Detect which cell encompasses the target text, then output its [x, y] center coordinate. 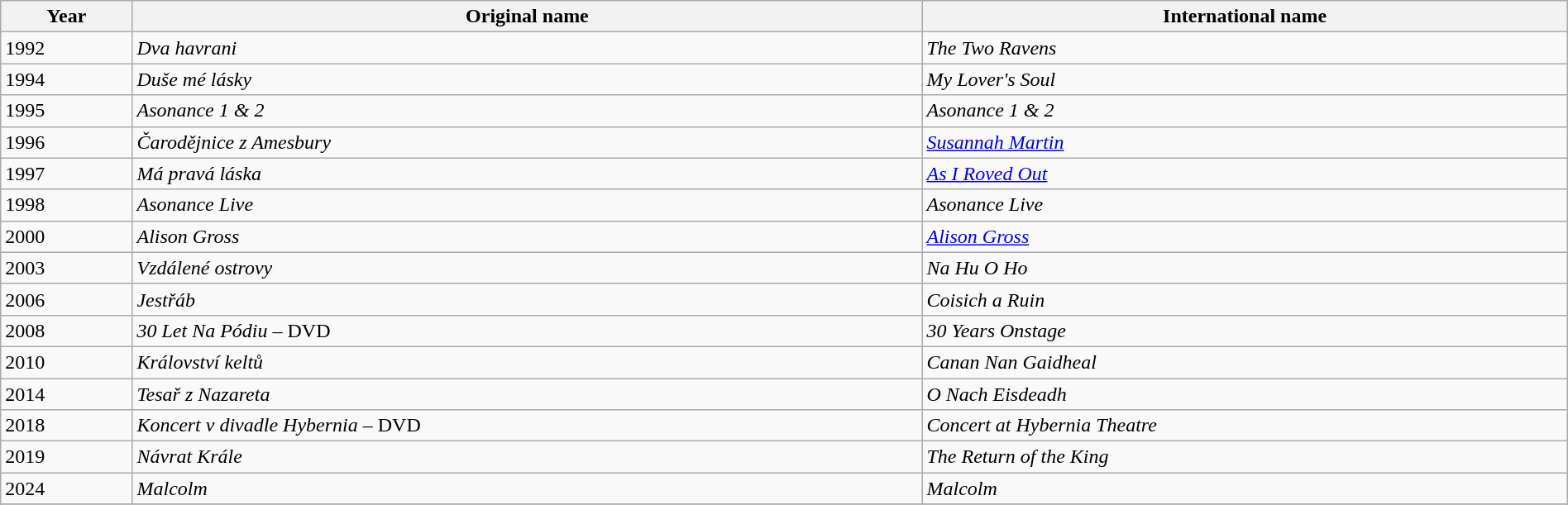
Duše mé lásky [528, 79]
Concert at Hybernia Theatre [1245, 426]
1995 [66, 111]
1992 [66, 48]
1997 [66, 174]
Na Hu O Ho [1245, 268]
1994 [66, 79]
Original name [528, 17]
2014 [66, 394]
Čarodějnice z Amesbury [528, 142]
30 Let Na Pódiu – DVD [528, 331]
Vzdálené ostrovy [528, 268]
Canan Nan Gaidheal [1245, 362]
2024 [66, 488]
30 Years Onstage [1245, 331]
2008 [66, 331]
2000 [66, 236]
Návrat Krále [528, 457]
Království keltů [528, 362]
Susannah Martin [1245, 142]
Coisich a Ruin [1245, 299]
2006 [66, 299]
The Two Ravens [1245, 48]
2003 [66, 268]
2010 [66, 362]
Tesař z Nazareta [528, 394]
2018 [66, 426]
1996 [66, 142]
Má pravá láska [528, 174]
International name [1245, 17]
Jestřáb [528, 299]
O Nach Eisdeadh [1245, 394]
My Lover's Soul [1245, 79]
Year [66, 17]
Koncert v divadle Hybernia – DVD [528, 426]
The Return of the King [1245, 457]
As I Roved Out [1245, 174]
2019 [66, 457]
Dva havrani [528, 48]
1998 [66, 205]
